Pinpoint the cell where the given text exists, returning its (x, y) midpoint coordinate. 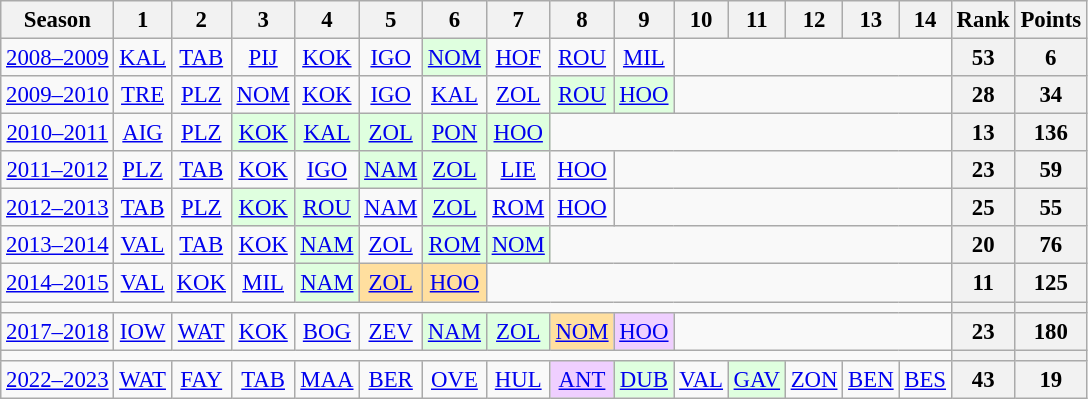
OVE (455, 379)
PIJ (263, 58)
55 (1050, 208)
LIE (518, 170)
125 (1050, 283)
12 (814, 20)
FAY (201, 379)
53 (983, 58)
10 (701, 20)
136 (1050, 133)
9 (644, 20)
34 (1050, 95)
2011–2012 (58, 170)
28 (983, 95)
MAA (327, 379)
Season (58, 20)
3 (263, 20)
2017–2018 (58, 331)
BEN (871, 379)
4 (327, 20)
2013–2014 (58, 245)
IOW (142, 331)
BER (391, 379)
25 (983, 208)
DUB (644, 379)
180 (1050, 331)
ZON (814, 379)
20 (983, 245)
19 (1050, 379)
GAV (756, 379)
2009–2010 (58, 95)
Points (1050, 20)
43 (983, 379)
1 (142, 20)
HOF (518, 58)
76 (1050, 245)
ANT (582, 379)
8 (582, 20)
14 (925, 20)
5 (391, 20)
7 (518, 20)
HUL (518, 379)
59 (1050, 170)
2 (201, 20)
PON (455, 133)
TRE (142, 95)
ZEV (391, 331)
2022–2023 (58, 379)
BES (925, 379)
2014–2015 (58, 283)
AIG (142, 133)
2012–2013 (58, 208)
2010–2011 (58, 133)
BOG (327, 331)
Rank (983, 20)
2008–2009 (58, 58)
